Find where the given text appears and provide that cell's center as [X, Y] coordinate. 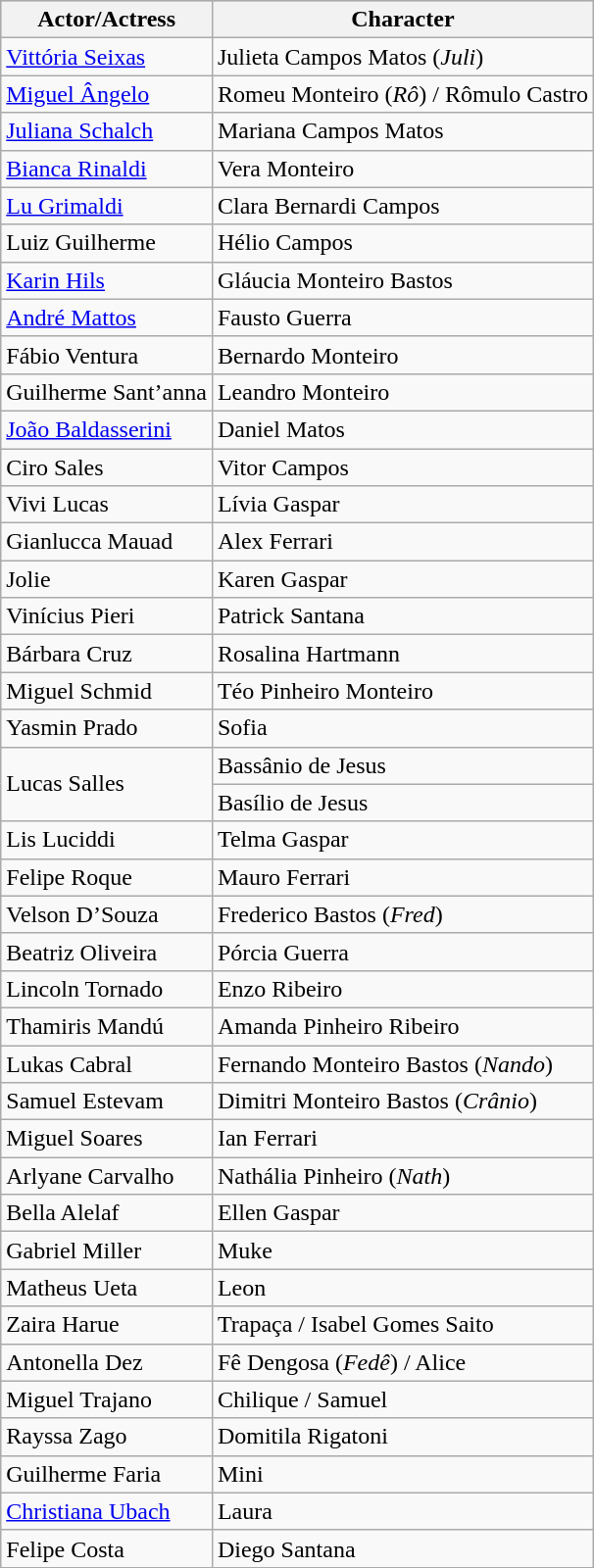
Vivi Lucas [107, 505]
Thamiris Mandú [107, 1026]
Felipe Costa [107, 1548]
Miguel Trajano [107, 1399]
Fê Dengosa (Fedê) / Alice [402, 1362]
Clara Bernardi Campos [402, 206]
Arlyane Carvalho [107, 1176]
Christiana Ubach [107, 1511]
Diego Santana [402, 1548]
Juliana Schalch [107, 131]
Leon [402, 1288]
Alex Ferrari [402, 542]
Nathália Pinheiro (Nath) [402, 1176]
Enzo Ribeiro [402, 989]
Vinícius Pieri [107, 616]
Lis Luciddi [107, 840]
Lukas Cabral [107, 1063]
Miguel Soares [107, 1139]
Fernando Monteiro Bastos (Nando) [402, 1063]
Velson D’Souza [107, 914]
Beatriz Oliveira [107, 952]
Miguel Ângelo [107, 94]
Dimitri Monteiro Bastos (Crânio) [402, 1102]
Sofia [402, 728]
Rayssa Zago [107, 1437]
Guilherme Faria [107, 1474]
Lívia Gaspar [402, 505]
Vittória Seixas [107, 57]
Basílio de Jesus [402, 803]
Fausto Guerra [402, 318]
Vitor Campos [402, 467]
Trapaça / Isabel Gomes Saito [402, 1325]
Laura [402, 1511]
Character [402, 20]
Telma Gaspar [402, 840]
Julieta Campos Matos (Juli) [402, 57]
Yasmin Prado [107, 728]
Ian Ferrari [402, 1139]
João Baldasserini [107, 429]
Lucas Salles [107, 784]
Lu Grimaldi [107, 206]
Guilherme Sant’anna [107, 392]
Zaira Harue [107, 1325]
Fábio Ventura [107, 355]
Ciro Sales [107, 467]
Karin Hils [107, 280]
Patrick Santana [402, 616]
Domitila Rigatoni [402, 1437]
Rosalina Hartmann [402, 654]
Gabriel Miller [107, 1250]
Gianlucca Mauad [107, 542]
Gláucia Monteiro Bastos [402, 280]
Romeu Monteiro (Rô) / Rômulo Castro [402, 94]
Lincoln Tornado [107, 989]
Chilique / Samuel [402, 1399]
Pórcia Guerra [402, 952]
Téo Pinheiro Monteiro [402, 691]
Mariana Campos Matos [402, 131]
Matheus Ueta [107, 1288]
Vera Monteiro [402, 169]
Bassânio de Jesus [402, 765]
Samuel Estevam [107, 1102]
Leandro Monteiro [402, 392]
Amanda Pinheiro Ribeiro [402, 1026]
Bernardo Monteiro [402, 355]
Mauro Ferrari [402, 877]
Bárbara Cruz [107, 654]
Antonella Dez [107, 1362]
Daniel Matos [402, 429]
Felipe Roque [107, 877]
Miguel Schmid [107, 691]
Bella Alelaf [107, 1213]
Bianca Rinaldi [107, 169]
Jolie [107, 579]
Muke [402, 1250]
André Mattos [107, 318]
Frederico Bastos (Fred) [402, 914]
Mini [402, 1474]
Actor/Actress [107, 20]
Karen Gaspar [402, 579]
Ellen Gaspar [402, 1213]
Hélio Campos [402, 243]
Luiz Guilherme [107, 243]
